Return the [X, Y] coordinate for the center point of the cell that contains the specified text.  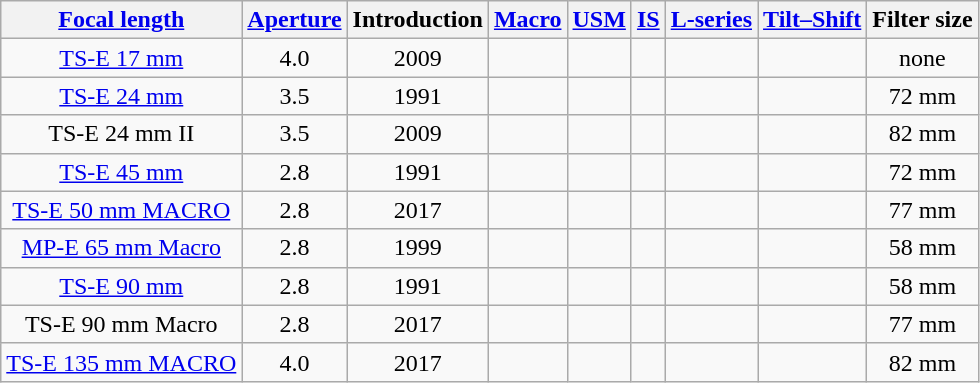
TS-E 135 mm MACRO [122, 362]
TS-E 24 mm II [122, 134]
Aperture [294, 20]
Filter size [922, 20]
none [922, 58]
TS-E 24 mm [122, 96]
TS-E 90 mm Macro [122, 324]
Macro [528, 20]
TS-E 17 mm [122, 58]
TS-E 50 mm MACRO [122, 210]
TS-E 90 mm [122, 286]
1999 [418, 248]
Tilt–Shift [812, 20]
Focal length [122, 20]
IS [648, 20]
MP-E 65 mm Macro [122, 248]
TS-E 45 mm [122, 172]
L-series [711, 20]
Introduction [418, 20]
USM [599, 20]
